Provide the [x, y] coordinate of the cell's center where the given text is located.  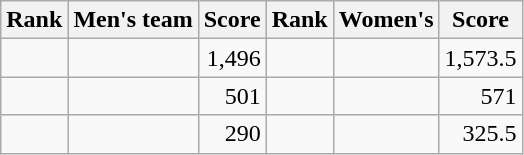
1,573.5 [480, 58]
Men's team [133, 20]
1,496 [232, 58]
571 [480, 96]
Women's [386, 20]
325.5 [480, 134]
290 [232, 134]
501 [232, 96]
